Find where the given text appears and provide that cell's center as [x, y] coordinate. 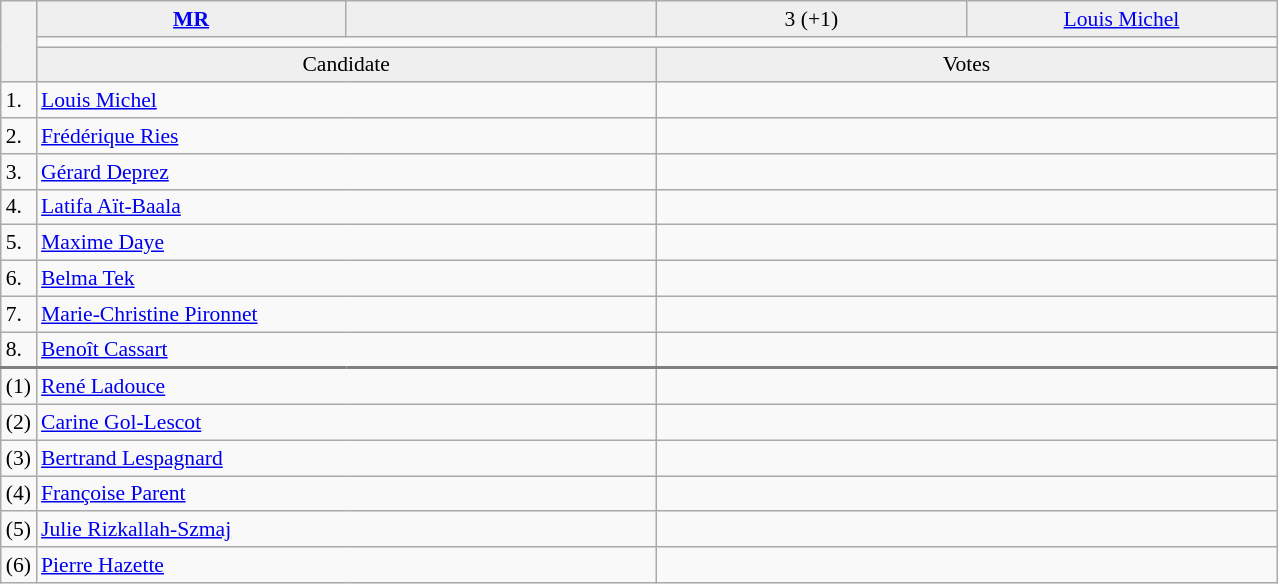
3 (+1) [811, 19]
MR [191, 19]
3. [18, 172]
8. [18, 350]
(6) [18, 565]
6. [18, 279]
7. [18, 314]
Frédérique Ries [346, 136]
Carine Gol-Lescot [346, 423]
Pierre Hazette [346, 565]
Maxime Daye [346, 243]
Julie Rizkallah-Szmaj [346, 530]
1. [18, 101]
Françoise Parent [346, 494]
(1) [18, 386]
4. [18, 207]
5. [18, 243]
Benoît Cassart [346, 350]
Bertrand Lespagnard [346, 458]
(2) [18, 423]
2. [18, 136]
(4) [18, 494]
Votes [966, 65]
René Ladouce [346, 386]
(3) [18, 458]
Gérard Deprez [346, 172]
(5) [18, 530]
Belma Tek [346, 279]
Marie‐Christine Pironnet [346, 314]
Candidate [346, 65]
Latifa Aït-Baala [346, 207]
